Search for the cell housing the specified text and yield its (X, Y) center coordinate. 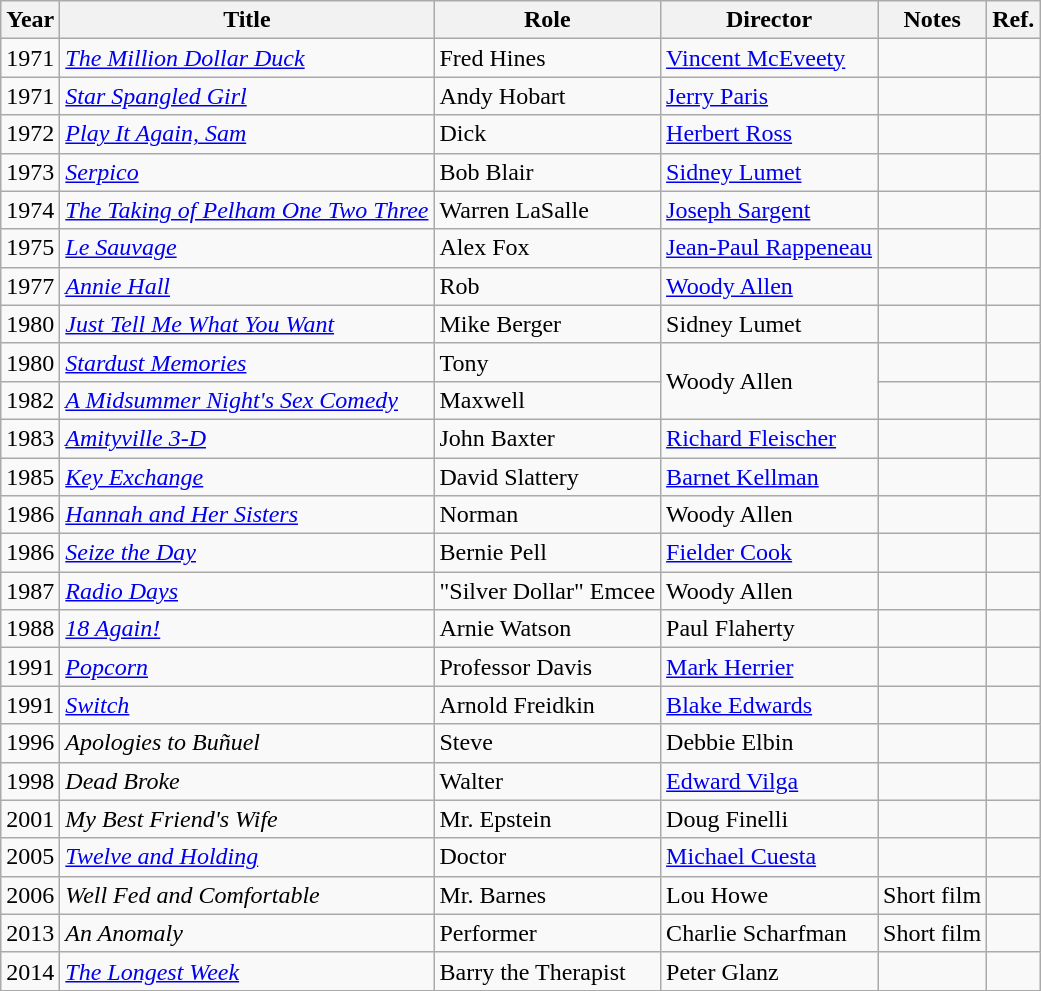
2014 (30, 971)
Richard Fleischer (770, 438)
Doctor (548, 857)
Director (770, 20)
Stardust Memories (247, 362)
Edward Vilga (770, 781)
Ref. (1014, 20)
Alex Fox (548, 248)
Maxwell (548, 400)
Arnold Freidkin (548, 705)
2013 (30, 933)
Michael Cuesta (770, 857)
Bob Blair (548, 172)
An Anomaly (247, 933)
Fielder Cook (770, 553)
Dick (548, 134)
John Baxter (548, 438)
David Slattery (548, 477)
Hannah and Her Sisters (247, 515)
1974 (30, 210)
Annie Hall (247, 286)
Dead Broke (247, 781)
Switch (247, 705)
Le Sauvage (247, 248)
A Midsummer Night's Sex Comedy (247, 400)
"Silver Dollar" Emcee (548, 591)
Apologies to Buñuel (247, 743)
Charlie Scharfman (770, 933)
Arnie Watson (548, 629)
1998 (30, 781)
1987 (30, 591)
Just Tell Me What You Want (247, 324)
18 Again! (247, 629)
2001 (30, 819)
Steve (548, 743)
Barnet Kellman (770, 477)
1972 (30, 134)
1985 (30, 477)
Warren LaSalle (548, 210)
Popcorn (247, 667)
Mr. Epstein (548, 819)
Herbert Ross (770, 134)
2006 (30, 895)
1988 (30, 629)
Year (30, 20)
The Longest Week (247, 971)
Notes (932, 20)
Debbie Elbin (770, 743)
2005 (30, 857)
Doug Finelli (770, 819)
Role (548, 20)
Vincent McEveety (770, 58)
Jerry Paris (770, 96)
Fred Hines (548, 58)
My Best Friend's Wife (247, 819)
Title (247, 20)
Mr. Barnes (548, 895)
1973 (30, 172)
The Million Dollar Duck (247, 58)
1975 (30, 248)
Rob (548, 286)
Peter Glanz (770, 971)
Jean-Paul Rappeneau (770, 248)
Performer (548, 933)
Tony (548, 362)
Serpico (247, 172)
Key Exchange (247, 477)
Bernie Pell (548, 553)
The Taking of Pelham One Two Three (247, 210)
Blake Edwards (770, 705)
Lou Howe (770, 895)
Barry the Therapist (548, 971)
Norman (548, 515)
Paul Flaherty (770, 629)
Star Spangled Girl (247, 96)
1982 (30, 400)
Joseph Sargent (770, 210)
1996 (30, 743)
Walter (548, 781)
Play It Again, Sam (247, 134)
Mark Herrier (770, 667)
Andy Hobart (548, 96)
Professor Davis (548, 667)
1977 (30, 286)
Mike Berger (548, 324)
Well Fed and Comfortable (247, 895)
Twelve and Holding (247, 857)
Radio Days (247, 591)
Amityville 3-D (247, 438)
Seize the Day (247, 553)
1983 (30, 438)
